For the text-containing cell, return its midpoint in (x, y) coordinate format. 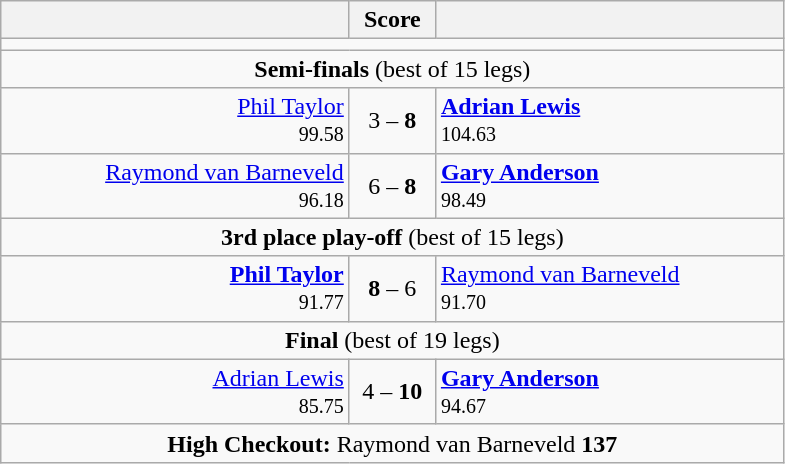
Phil Taylor 99.58 (176, 120)
Raymond van Barneveld 91.70 (610, 288)
Score (392, 20)
Adrian Lewis 104.63 (610, 120)
3 – 8 (392, 120)
6 – 8 (392, 186)
Final (best of 19 legs) (392, 340)
Adrian Lewis 85.75 (176, 392)
3rd place play-off (best of 15 legs) (392, 237)
Phil Taylor 91.77 (176, 288)
Raymond van Barneveld 96.18 (176, 186)
Semi-finals (best of 15 legs) (392, 69)
Gary Anderson 98.49 (610, 186)
4 – 10 (392, 392)
Gary Anderson 94.67 (610, 392)
High Checkout: Raymond van Barneveld 137 (392, 443)
8 – 6 (392, 288)
